Capture the cell that displays the provided text and extract its (x, y) central coordinate. 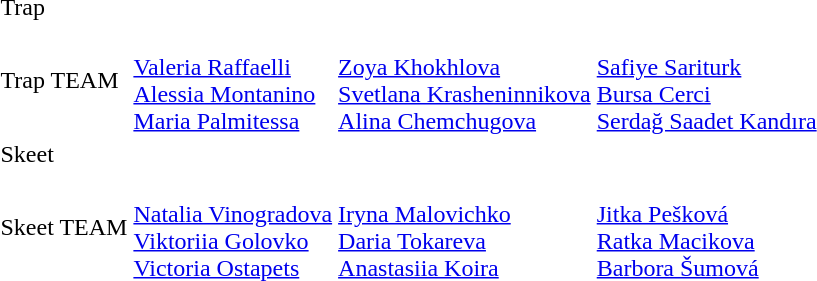
Valeria RaffaelliAlessia MontaninoMaria Palmitessa (233, 80)
Zoya KhokhlovaSvetlana KrasheninnikovaAlina Chemchugova (465, 80)
